Identify which cell holds the provided text, then report its (x, y) central coordinate. 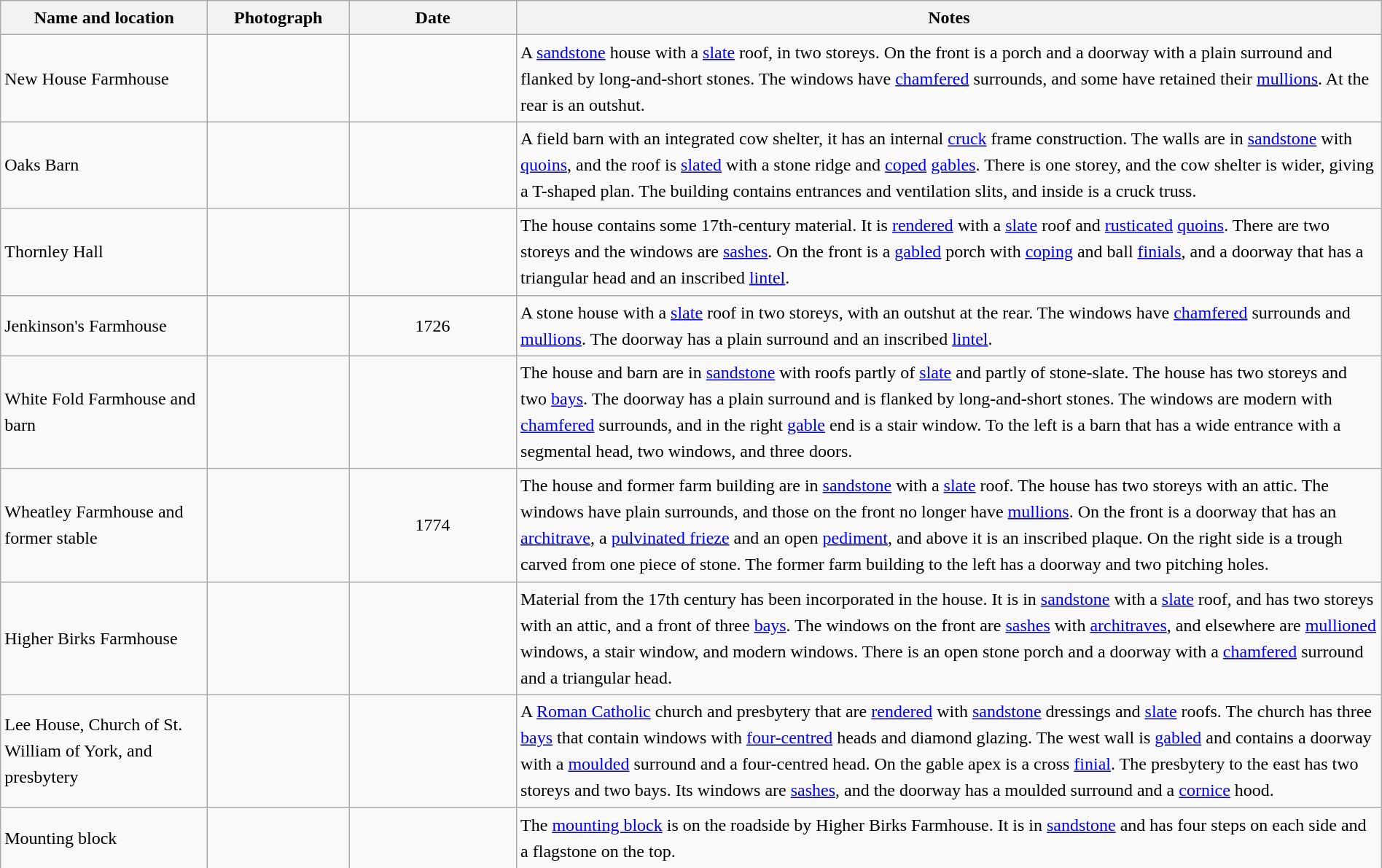
Lee House, Church of St. William of York, and presbytery (104, 751)
Name and location (104, 17)
Mounting block (104, 838)
1726 (433, 325)
White Fold Farmhouse and barn (104, 413)
New House Farmhouse (104, 79)
Date (433, 17)
Notes (949, 17)
1774 (433, 525)
Jenkinson's Farmhouse (104, 325)
Oaks Barn (104, 165)
Higher Birks Farmhouse (104, 638)
Wheatley Farmhouse and former stable (104, 525)
Thornley Hall (104, 252)
The mounting block is on the roadside by Higher Birks Farmhouse. It is in sandstone and has four steps on each side and a flagstone on the top. (949, 838)
Photograph (278, 17)
